Identify which cell holds the provided text, then report its (X, Y) central coordinate. 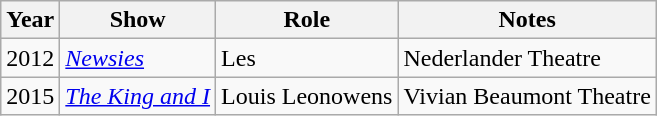
Les (307, 58)
Louis Leonowens (307, 96)
2012 (30, 58)
The King and I (138, 96)
Notes (527, 20)
Vivian Beaumont Theatre (527, 96)
Role (307, 20)
Year (30, 20)
Nederlander Theatre (527, 58)
2015 (30, 96)
Newsies (138, 58)
Show (138, 20)
